Identify which cell holds the provided text, then report its (X, Y) central coordinate. 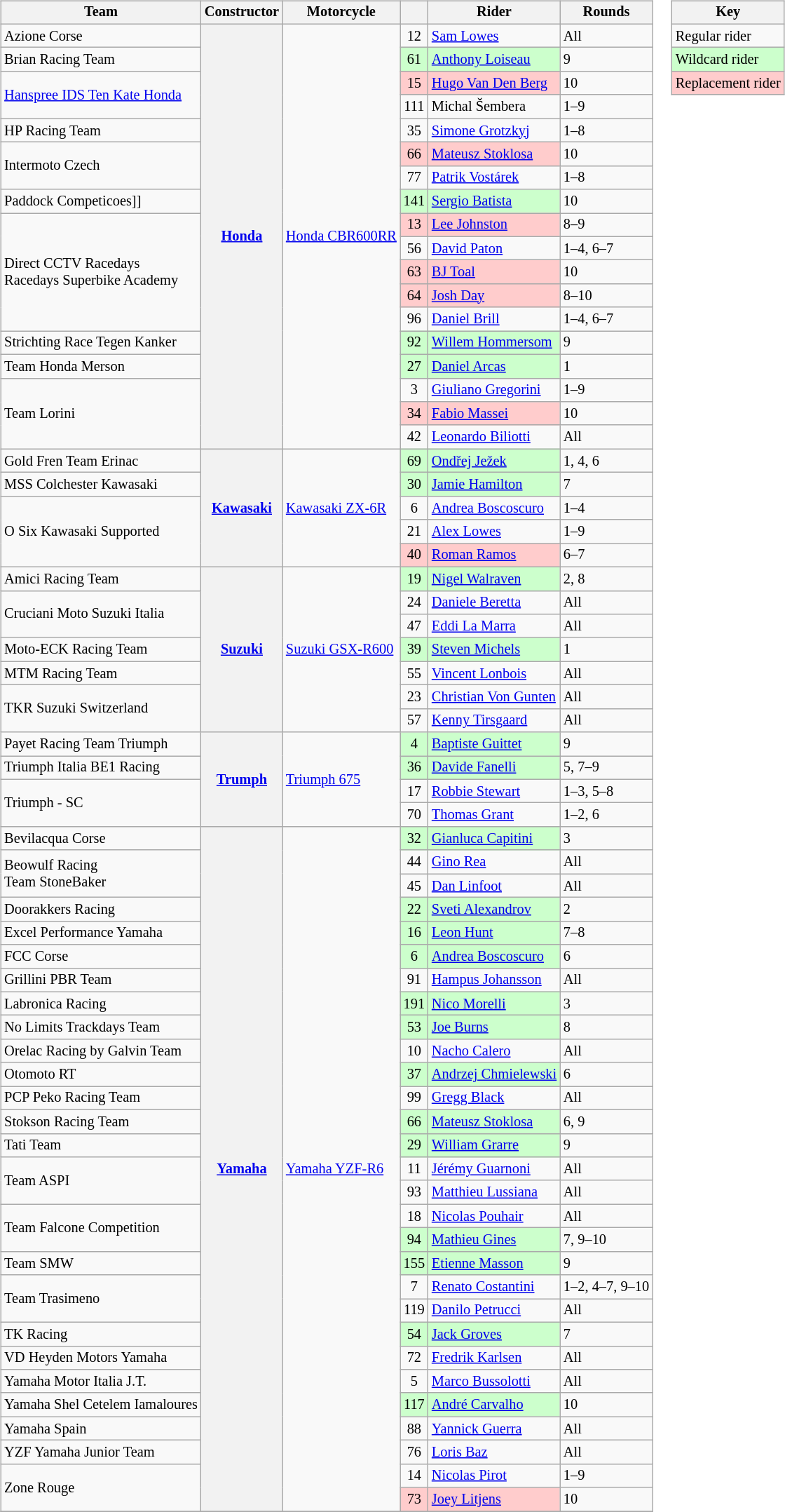
Joe Burns (494, 1027)
1–2, 4–7, 9–10 (606, 1287)
Tati Team (101, 1145)
Vincent Lonbois (494, 673)
12 (414, 36)
6, 9 (606, 1121)
Team Honda Merson (101, 366)
Direct CCTV RacedaysRacedays Superbike Academy (101, 272)
Sam Lowes (494, 36)
Gino Rea (494, 862)
191 (414, 1004)
Azione Corse (101, 36)
Nico Morelli (494, 1004)
Matthieu Lussiana (494, 1192)
2, 8 (606, 579)
BJ Toal (494, 272)
Hampus Johansson (494, 980)
Regular rider (728, 36)
Baptiste Guittet (494, 744)
Brian Racing Team (101, 60)
HP Racing Team (101, 130)
40 (414, 555)
Bevilacqua Corse (101, 839)
42 (414, 437)
15 (414, 83)
Zone Rouge (101, 1487)
Giuliano Gregorini (494, 390)
Eddi La Marra (494, 626)
119 (414, 1311)
35 (414, 130)
Jérémy Guarnoni (494, 1169)
Amici Racing Team (101, 579)
117 (414, 1405)
111 (414, 107)
Michal Šembera (494, 107)
Yamaha YZF-R6 (341, 1169)
Team SMW (101, 1263)
Doorakkers Racing (101, 910)
91 (414, 980)
Daniel Brill (494, 319)
7, 9–10 (606, 1240)
Motorcycle (341, 13)
53 (414, 1027)
Kawasaki ZX-6R (341, 508)
5, 7–9 (606, 768)
Nacho Calero (494, 1051)
Moto-ECK Racing Team (101, 649)
Yamaha Shel Cetelem Iamaloures (101, 1405)
Ondřej Ježek (494, 461)
61 (414, 60)
Daniel Arcas (494, 366)
VD Heyden Motors Yamaha (101, 1358)
16 (414, 933)
Payet Racing Team Triumph (101, 744)
Gold Fren Team Erinac (101, 461)
Yamaha Motor Italia J.T. (101, 1382)
73 (414, 1499)
18 (414, 1216)
Stokson Racing Team (101, 1121)
Andrzej Chmielewski (494, 1074)
92 (414, 343)
23 (414, 697)
Gregg Black (494, 1098)
56 (414, 248)
Key (728, 13)
Beowulf RacingTeam StoneBaker (101, 874)
155 (414, 1263)
Team Trasimeno (101, 1299)
4 (414, 744)
Honda CBR600RR (341, 236)
36 (414, 768)
Daniele Beretta (494, 602)
Jamie Hamilton (494, 485)
Nicolas Pouhair (494, 1216)
Team (101, 13)
8–10 (606, 296)
Triumph - SC (101, 802)
57 (414, 720)
Davide Fanelli (494, 768)
PCP Peko Racing Team (101, 1098)
Cruciani Moto Suzuki Italia (101, 614)
Christian Von Gunten (494, 697)
Otomoto RT (101, 1074)
Sergio Batista (494, 201)
Strichting Race Tegen Kanker (101, 343)
37 (414, 1074)
O Six Kawasaki Supported (101, 532)
Leonardo Biliotti (494, 437)
William Grarre (494, 1145)
Suzuki (242, 649)
Yannick Guerra (494, 1429)
FCC Corse (101, 957)
Orelac Racing by Galvin Team (101, 1051)
Nicolas Pirot (494, 1476)
Wildcard rider (728, 60)
Honda (242, 236)
Replacement rider (728, 83)
Loris Baz (494, 1452)
94 (414, 1240)
Hanspree IDS Ten Kate Honda (101, 95)
141 (414, 201)
TKR Suzuki Switzerland (101, 708)
47 (414, 626)
63 (414, 272)
Steven Michels (494, 649)
Marco Bussolotti (494, 1382)
TK Racing (101, 1334)
Gianluca Capitini (494, 839)
No Limits Trackdays Team (101, 1027)
54 (414, 1334)
Rounds (606, 13)
29 (414, 1145)
MTM Racing Team (101, 673)
88 (414, 1429)
Yamaha Spain (101, 1429)
Kenny Tirsgaard (494, 720)
Triumph 675 (341, 780)
44 (414, 862)
Triumph Italia BE1 Racing (101, 768)
YZF Yamaha Junior Team (101, 1452)
Intermoto Czech (101, 166)
Rider (494, 13)
Yamaha (242, 1169)
Fredrik Karlsen (494, 1358)
Jack Groves (494, 1334)
Leon Hunt (494, 933)
Team Lorini (101, 414)
34 (414, 414)
30 (414, 485)
55 (414, 673)
Renato Costantini (494, 1287)
Kawasaki (242, 508)
5 (414, 1382)
Simone Grotzkyj (494, 130)
8–9 (606, 225)
39 (414, 649)
45 (414, 886)
Josh Day (494, 296)
96 (414, 319)
99 (414, 1098)
8 (606, 1027)
Team ASPI (101, 1181)
6–7 (606, 555)
André Carvalho (494, 1405)
76 (414, 1452)
70 (414, 815)
Labronica Racing (101, 1004)
David Paton (494, 248)
Joey Litjens (494, 1499)
72 (414, 1358)
1–2, 6 (606, 815)
Constructor (242, 13)
Robbie Stewart (494, 791)
1–3, 5–8 (606, 791)
32 (414, 839)
Fabio Massei (494, 414)
1–4 (606, 508)
Mathieu Gines (494, 1240)
69 (414, 461)
Willem Hommersom (494, 343)
Dan Linfoot (494, 886)
Grillini PBR Team (101, 980)
Danilo Petrucci (494, 1311)
Thomas Grant (494, 815)
93 (414, 1192)
13 (414, 225)
77 (414, 177)
21 (414, 532)
Alex Lowes (494, 532)
19 (414, 579)
MSS Colchester Kawasaki (101, 485)
Hugo Van Den Berg (494, 83)
14 (414, 1476)
24 (414, 602)
Etienne Masson (494, 1263)
Trumph (242, 780)
1, 4, 6 (606, 461)
Nigel Walraven (494, 579)
27 (414, 366)
22 (414, 910)
64 (414, 296)
Roman Ramos (494, 555)
11 (414, 1169)
Team Falcone Competition (101, 1227)
7–8 (606, 933)
Excel Performance Yamaha (101, 933)
Suzuki GSX-R600 (341, 649)
2 (606, 910)
Patrik Vostárek (494, 177)
Lee Johnston (494, 225)
Sveti Alexandrov (494, 910)
17 (414, 791)
Anthony Loiseau (494, 60)
Paddock Competicoes]] (101, 201)
